Return (x, y) of the center of cell containing provided text 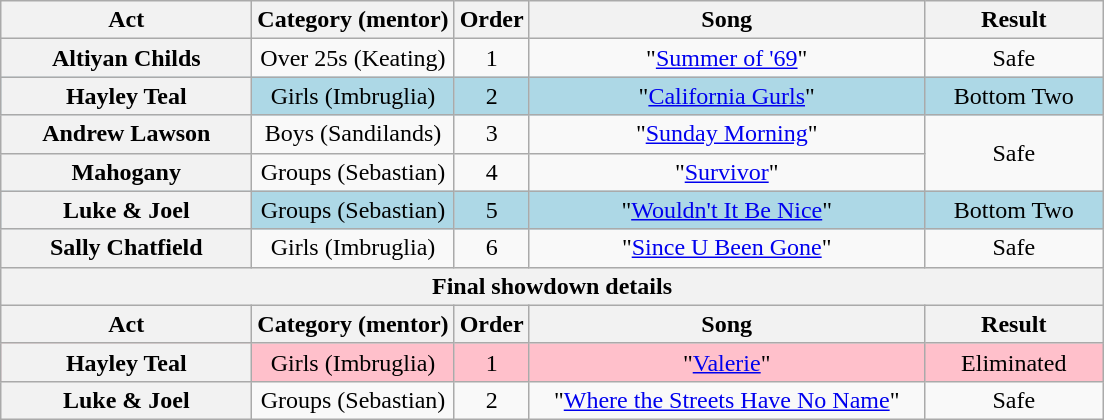
"Sunday Morning" (726, 134)
Sally Chatfield (126, 248)
"Wouldn't It Be Nice" (726, 210)
3 (492, 134)
"Where the Streets Have No Name" (726, 400)
Over 25s (Keating) (353, 58)
4 (492, 172)
Final showdown details (552, 286)
Altiyan Childs (126, 58)
"California Gurls" (726, 96)
Eliminated (1014, 362)
Andrew Lawson (126, 134)
"Summer of '69" (726, 58)
"Since U Been Gone" (726, 248)
6 (492, 248)
"Survivor" (726, 172)
Mahogany (126, 172)
5 (492, 210)
"Valerie" (726, 362)
Boys (Sandilands) (353, 134)
